Return the [x, y] coordinate for the center point of the cell that contains the specified text.  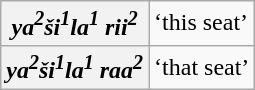
‘this seat’ [202, 24]
‘that seat’ [202, 68]
ya2ši1la1 rii2 [75, 24]
ya2ši1la1 raa2 [75, 68]
